Determine the [x, y] coordinate at the center of the cell enclosing the given text.  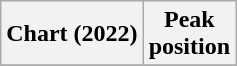
Chart (2022) [72, 34]
Peakposition [189, 34]
